Return [x, y] of the center of cell containing provided text 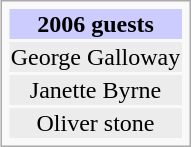
George Galloway [95, 57]
Janette Byrne [95, 90]
Oliver stone [95, 123]
2006 guests [95, 24]
